Provide the [x, y] coordinate of the cell's center where the given text is located.  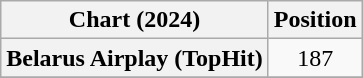
187 [315, 58]
Chart (2024) [135, 20]
Belarus Airplay (TopHit) [135, 58]
Position [315, 20]
